Pinpoint the cell where the given text exists, returning its [X, Y] midpoint coordinate. 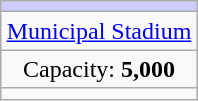
Capacity: 5,000 [99, 69]
Municipal Stadium [99, 31]
